Return (X, Y) of the center of cell containing provided text 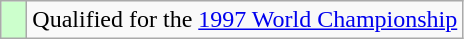
Qualified for the 1997 World Championship (245, 20)
